Scan for the cell matching the given text and deliver its (x, y) coordinate at center. 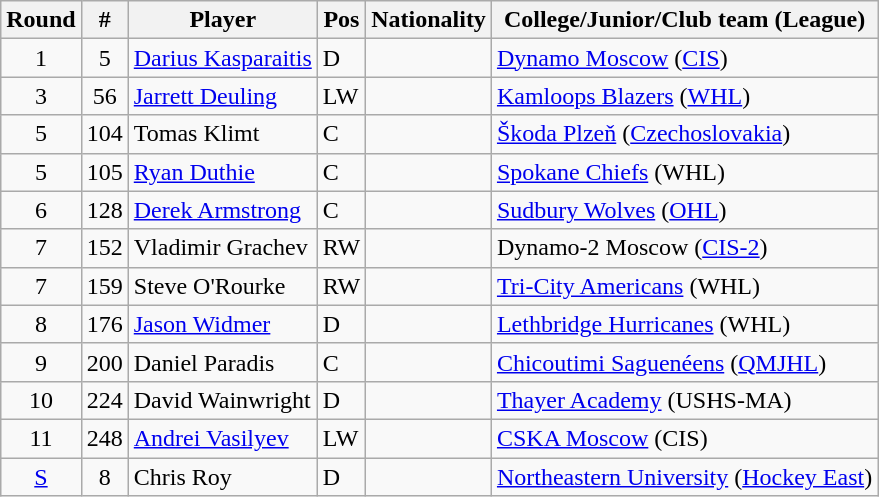
Spokane Chiefs (WHL) (684, 172)
104 (104, 134)
Darius Kasparaitis (222, 58)
Jarrett Deuling (222, 96)
Vladimir Grachev (222, 248)
Steve O'Rourke (222, 286)
Kamloops Blazers (WHL) (684, 96)
56 (104, 96)
200 (104, 362)
Dynamo Moscow (CIS) (684, 58)
Derek Armstrong (222, 210)
CSKA Moscow (CIS) (684, 438)
Tri-City Americans (WHL) (684, 286)
Daniel Paradis (222, 362)
David Wainwright (222, 400)
Andrei Vasilyev (222, 438)
Lethbridge Hurricanes (WHL) (684, 324)
Player (222, 20)
Tomas Klimt (222, 134)
Nationality (429, 20)
# (104, 20)
224 (104, 400)
10 (41, 400)
Chicoutimi Saguenéens (QMJHL) (684, 362)
Sudbury Wolves (OHL) (684, 210)
248 (104, 438)
Škoda Plzeň (Czechoslovakia) (684, 134)
128 (104, 210)
11 (41, 438)
9 (41, 362)
Ryan Duthie (222, 172)
6 (41, 210)
152 (104, 248)
176 (104, 324)
159 (104, 286)
3 (41, 96)
Pos (341, 20)
Round (41, 20)
Chris Roy (222, 477)
College/Junior/Club team (League) (684, 20)
105 (104, 172)
Dynamo-2 Moscow (CIS-2) (684, 248)
Northeastern University (Hockey East) (684, 477)
Jason Widmer (222, 324)
S (41, 477)
Thayer Academy (USHS-MA) (684, 400)
1 (41, 58)
